Scan for the cell matching the given text and deliver its (X, Y) coordinate at center. 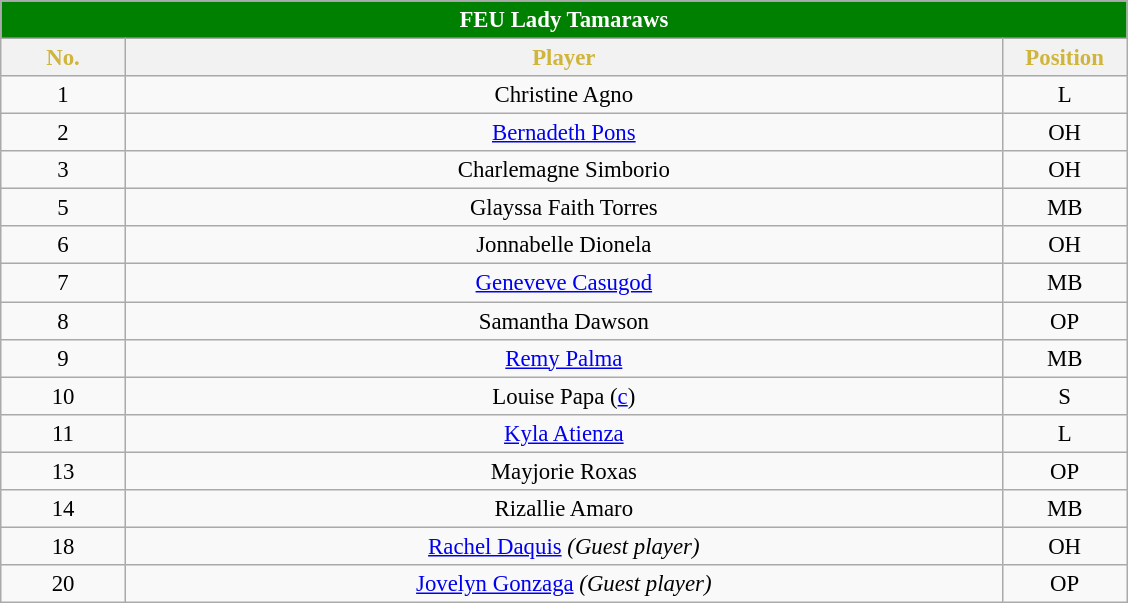
Bernadeth Pons (564, 133)
FEU Lady Tamaraws (564, 20)
10 (64, 396)
Position (1064, 58)
Mayjorie Roxas (564, 471)
9 (64, 358)
14 (64, 509)
20 (64, 584)
Louise Papa (c) (564, 396)
Glayssa Faith Torres (564, 208)
11 (64, 433)
1 (64, 95)
No. (64, 58)
Geneveve Casugod (564, 283)
13 (64, 471)
Jonnabelle Dionela (564, 245)
Christine Agno (564, 95)
5 (64, 208)
7 (64, 283)
S (1064, 396)
3 (64, 170)
2 (64, 133)
Charlemagne Simborio (564, 170)
Remy Palma (564, 358)
8 (64, 321)
Rachel Daquis (Guest player) (564, 546)
Samantha Dawson (564, 321)
18 (64, 546)
6 (64, 245)
Player (564, 58)
Kyla Atienza (564, 433)
Rizallie Amaro (564, 509)
Jovelyn Gonzaga (Guest player) (564, 584)
